From the cell containing the given text, extract its center point as [x, y] coordinate. 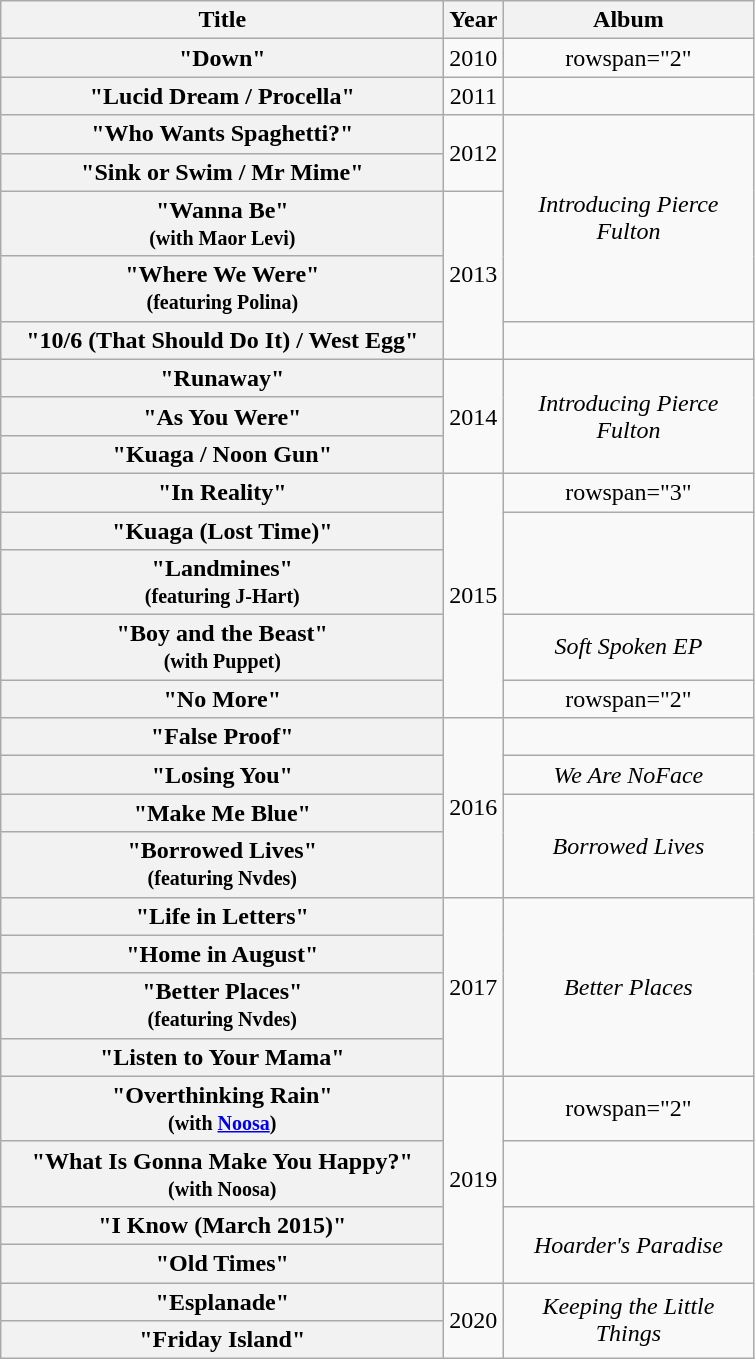
Better Places [628, 986]
2017 [474, 986]
2015 [474, 595]
"Old Times" [222, 1263]
We Are NoFace [628, 775]
"Who Wants Spaghetti?" [222, 134]
2016 [474, 808]
2013 [474, 275]
"Better Places" (featuring Nvdes) [222, 1006]
Borrowed Lives [628, 846]
"Lucid Dream / Procella" [222, 96]
"As You Were" [222, 416]
"Runaway" [222, 378]
"Kuaga / Noon Gun" [222, 454]
"Down" [222, 58]
"Listen to Your Mama" [222, 1057]
2010 [474, 58]
"Overthinking Rain" (with Noosa) [222, 1108]
2020 [474, 1320]
2014 [474, 416]
"In Reality" [222, 492]
Keeping the Little Things [628, 1320]
"Esplanade" [222, 1301]
Hoarder's Paradise [628, 1244]
Album [628, 20]
Year [474, 20]
"Where We Were" (featuring Polina) [222, 288]
"Friday Island" [222, 1340]
"Borrowed Lives" (featuring Nvdes) [222, 864]
"Landmines" (featuring J-Hart) [222, 582]
"Losing You" [222, 775]
"Sink or Swim / Mr Mime" [222, 172]
"Boy and the Beast" (with Puppet) [222, 648]
2011 [474, 96]
2012 [474, 153]
"Make Me Blue" [222, 813]
"False Proof" [222, 737]
"Kuaga (Lost Time)" [222, 531]
"Life in Letters" [222, 916]
"10/6 (That Should Do It) / West Egg" [222, 340]
"Wanna Be" (with Maor Levi) [222, 224]
Title [222, 20]
"What Is Gonna Make You Happy?" (with Noosa) [222, 1174]
"Home in August" [222, 954]
2019 [474, 1179]
"No More" [222, 699]
rowspan="3" [628, 492]
"I Know (March 2015)" [222, 1225]
Soft Spoken EP [628, 648]
